Pinpoint the cell where the given text exists, returning its (X, Y) midpoint coordinate. 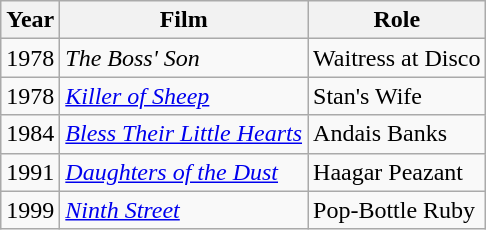
Haagar Peazant (397, 172)
Bless Their Little Hearts (184, 134)
Waitress at Disco (397, 58)
1984 (30, 134)
Andais Banks (397, 134)
Ninth Street (184, 210)
Pop-Bottle Ruby (397, 210)
The Boss' Son (184, 58)
Year (30, 20)
1991 (30, 172)
1999 (30, 210)
Film (184, 20)
Killer of Sheep (184, 96)
Role (397, 20)
Stan's Wife (397, 96)
Daughters of the Dust (184, 172)
